Capture the cell that displays the provided text and extract its [X, Y] central coordinate. 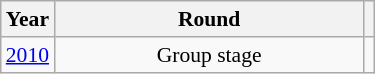
2010 [28, 55]
Round [209, 19]
Group stage [209, 55]
Year [28, 19]
